Provide the [x, y] coordinate of the cell's center where the given text is located.  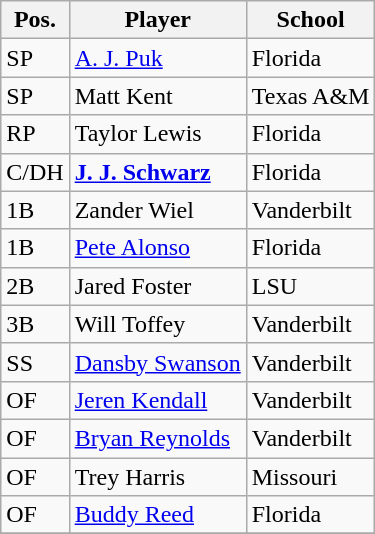
Pete Alonso [158, 248]
School [310, 20]
Missouri [310, 477]
Trey Harris [158, 477]
LSU [310, 286]
Bryan Reynolds [158, 438]
2B [35, 286]
Player [158, 20]
A. J. Puk [158, 58]
Taylor Lewis [158, 134]
Dansby Swanson [158, 362]
Pos. [35, 20]
Zander Wiel [158, 210]
SS [35, 362]
3B [35, 324]
Jared Foster [158, 286]
Texas A&M [310, 96]
RP [35, 134]
C/DH [35, 172]
Buddy Reed [158, 515]
Jeren Kendall [158, 400]
Will Toffey [158, 324]
J. J. Schwarz [158, 172]
Matt Kent [158, 96]
